Extract the (x, y) coordinate from the center of the cell holding the provided text.  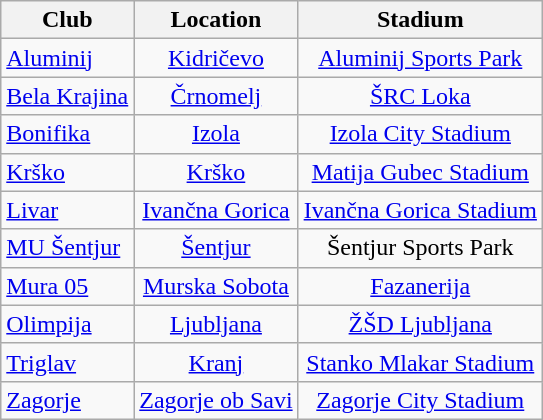
Izola (216, 134)
Club (68, 20)
Triglav (68, 362)
Zagorje City Stadium (420, 400)
Mura 05 (68, 286)
Kidričevo (216, 58)
Kranj (216, 362)
Črnomelj (216, 96)
Zagorje ob Savi (216, 400)
ŠRC Loka (420, 96)
Ivančna Gorica Stadium (420, 210)
Aluminij (68, 58)
Izola City Stadium (420, 134)
Ivančna Gorica (216, 210)
Aluminij Sports Park (420, 58)
Livar (68, 210)
Bonifika (68, 134)
Olimpija (68, 324)
Fazanerija (420, 286)
Murska Sobota (216, 286)
Šentjur (216, 248)
Šentjur Sports Park (420, 248)
Stadium (420, 20)
Ljubljana (216, 324)
MU Šentjur (68, 248)
Stanko Mlakar Stadium (420, 362)
Matija Gubec Stadium (420, 172)
Location (216, 20)
Bela Krajina (68, 96)
ŽŠD Ljubljana (420, 324)
Zagorje (68, 400)
